Extract the (X, Y) coordinate from the center of the cell holding the provided text.  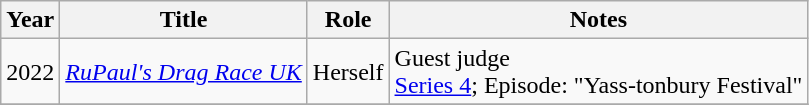
Title (184, 20)
Role (348, 20)
Year (30, 20)
2022 (30, 72)
Guest judge Series 4; Episode: "Yass-tonbury Festival" (598, 72)
RuPaul's Drag Race UK (184, 72)
Notes (598, 20)
Herself (348, 72)
